Locate the cell with the specified text and output its [X, Y] center coordinate. 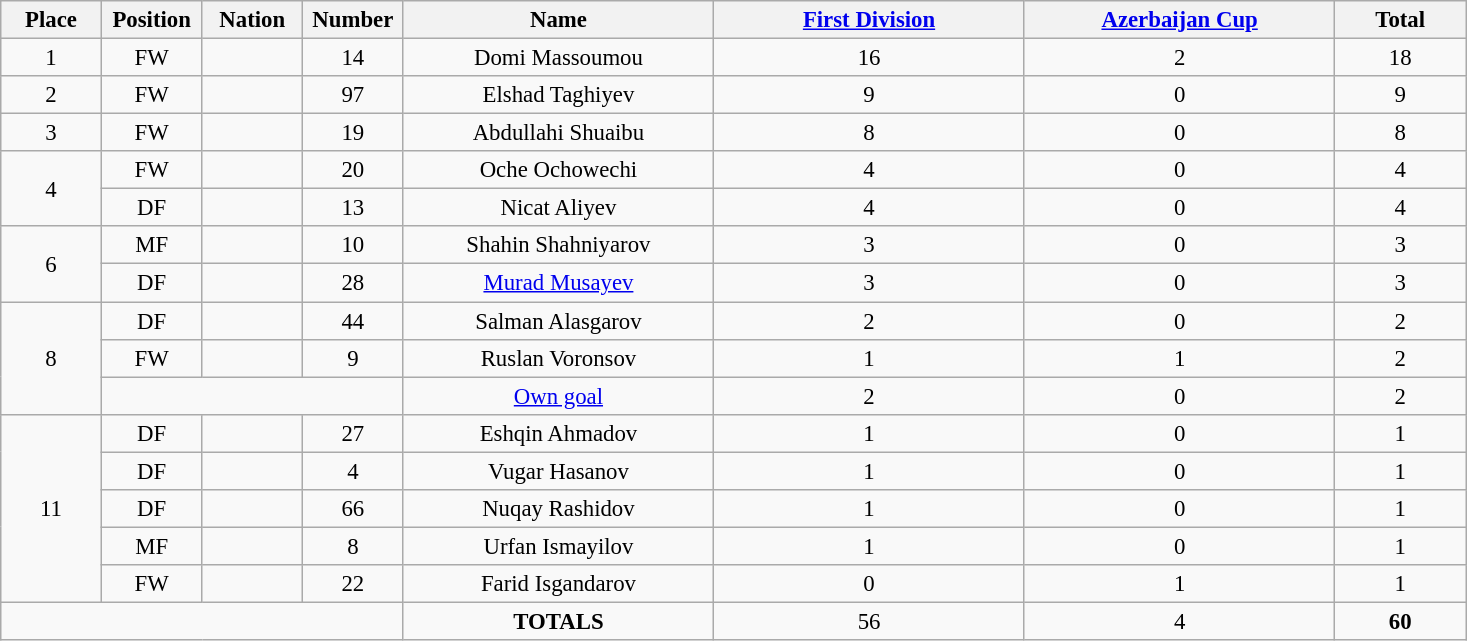
Nation [252, 20]
56 [870, 621]
10 [354, 245]
16 [870, 58]
44 [354, 321]
Shahin Shahniyarov [558, 245]
First Division [870, 20]
19 [354, 133]
Nuqay Rashidov [558, 509]
6 [52, 264]
11 [52, 508]
Name [558, 20]
Number [354, 20]
Farid Isgandarov [558, 584]
Azerbaijan Cup [1180, 20]
Eshqin Ahmadov [558, 433]
Vugar Hasanov [558, 471]
Salman Alasgarov [558, 321]
60 [1400, 621]
27 [354, 433]
TOTALS [558, 621]
Domi Massoumou [558, 58]
Elshad Taghiyev [558, 95]
20 [354, 170]
Abdullahi Shuaibu [558, 133]
Urfan Ismayilov [558, 546]
Oche Ochowechi [558, 170]
97 [354, 95]
Place [52, 20]
Ruslan Voronsov [558, 358]
14 [354, 58]
66 [354, 509]
Own goal [558, 396]
22 [354, 584]
28 [354, 283]
Murad Musayev [558, 283]
13 [354, 208]
Position [152, 20]
Total [1400, 20]
18 [1400, 58]
Nicat Aliyev [558, 208]
